Pinpoint the cell where the given text exists, returning its (X, Y) midpoint coordinate. 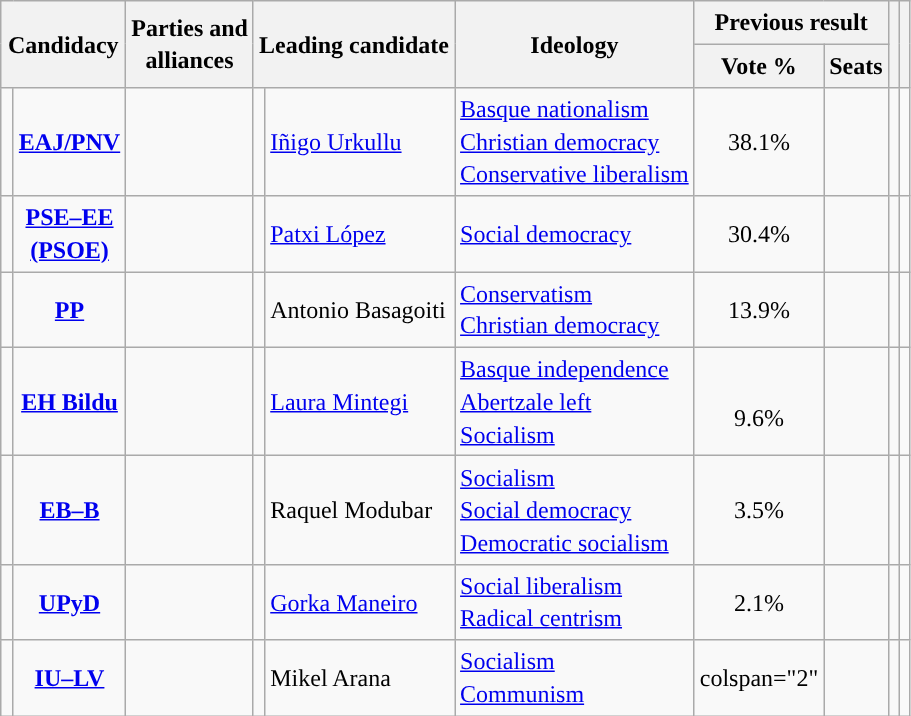
SocialismSocial democracyDemocratic socialism (575, 510)
Social liberalismRadical centrism (575, 602)
38.1% (759, 142)
PP (69, 310)
30.4% (759, 234)
2.1% (759, 602)
Laura Mintegi (360, 402)
Seats (856, 66)
colspan="2" (759, 678)
EAJ/PNV (69, 142)
SocialismCommunism (575, 678)
3.5% (759, 510)
EB–B (69, 510)
Basque nationalismChristian democracyConservative liberalism (575, 142)
Patxi López (360, 234)
Leading candidate (354, 44)
9.6% (759, 402)
Antonio Basagoiti (360, 310)
Ideology (575, 44)
Candidacy (64, 44)
IU–LV (69, 678)
13.9% (759, 310)
UPyD (69, 602)
ConservatismChristian democracy (575, 310)
Gorka Maneiro (360, 602)
Raquel Modubar (360, 510)
Iñigo Urkullu (360, 142)
Parties andalliances (190, 44)
PSE–EE(PSOE) (69, 234)
Vote % (759, 66)
Mikel Arana (360, 678)
EH Bildu (69, 402)
Basque independenceAbertzale leftSocialism (575, 402)
Social democracy (575, 234)
Previous result (791, 22)
